Return [x, y] of the center of cell containing provided text 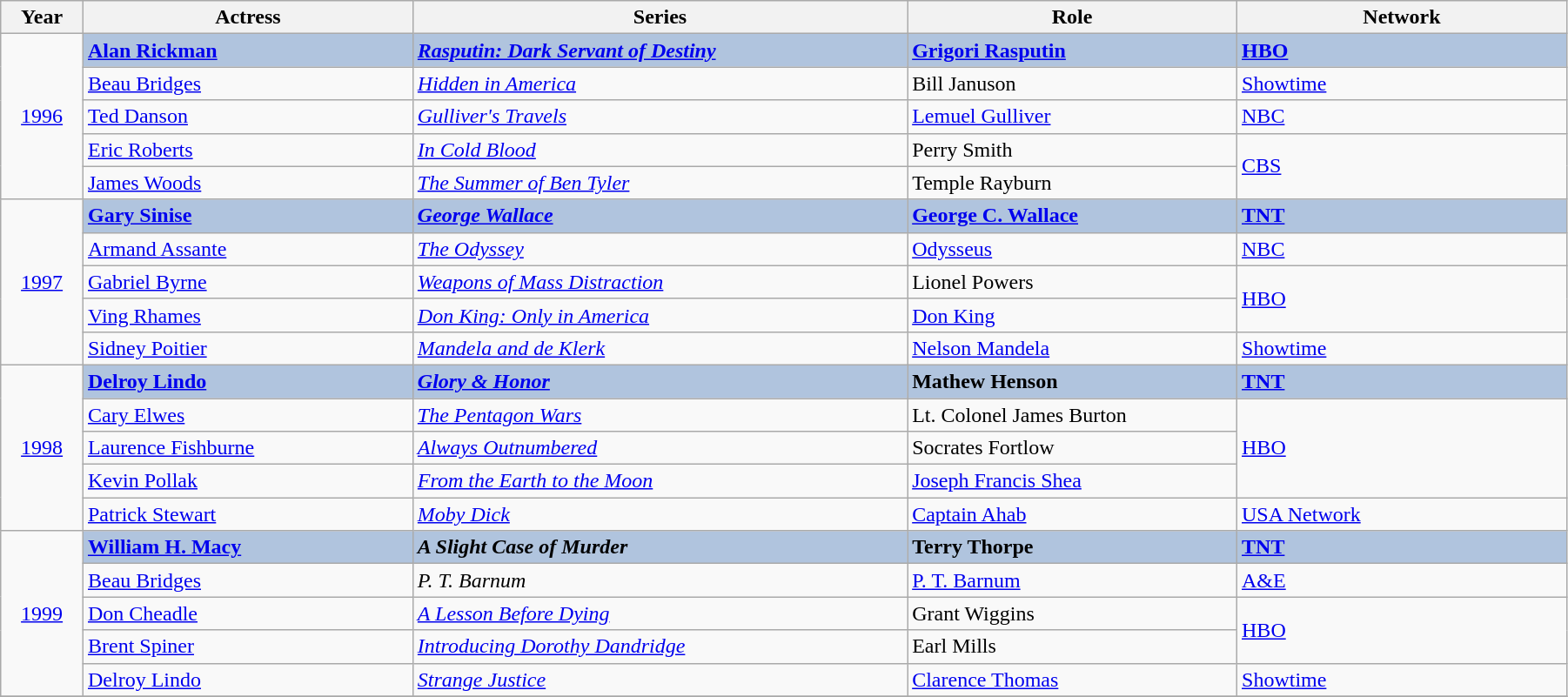
Perry Smith [1072, 150]
Sidney Poitier [247, 348]
Laurence Fishburne [247, 448]
1999 [42, 613]
The Pentagon Wars [660, 415]
Patrick Stewart [247, 514]
CBS [1403, 166]
Grant Wiggins [1072, 613]
Eric Roberts [247, 150]
Clarence Thomas [1072, 680]
Mathew Henson [1072, 381]
George Wallace [660, 216]
Network [1403, 17]
Role [1072, 17]
Don Cheadle [247, 613]
Weapons of Mass Distraction [660, 282]
Introducing Dorothy Dandridge [660, 647]
The Odyssey [660, 249]
USA Network [1403, 514]
Brent Spiner [247, 647]
Socrates Fortlow [1072, 448]
A&E [1403, 580]
In Cold Blood [660, 150]
Alan Rickman [247, 50]
Cary Elwes [247, 415]
Bill Januson [1072, 84]
1997 [42, 282]
Captain Ahab [1072, 514]
Strange Justice [660, 680]
Grigori Rasputin [1072, 50]
Lemuel Gulliver [1072, 117]
Terry Thorpe [1072, 547]
Always Outnumbered [660, 448]
Temple Rayburn [1072, 183]
Mandela and de Klerk [660, 348]
1996 [42, 117]
Don King: Only in America [660, 315]
Earl Mills [1072, 647]
Glory & Honor [660, 381]
Series [660, 17]
William H. Macy [247, 547]
Kevin Pollak [247, 481]
Gabriel Byrne [247, 282]
Odysseus [1072, 249]
George C. Wallace [1072, 216]
The Summer of Ben Tyler [660, 183]
Year [42, 17]
Ted Danson [247, 117]
A Slight Case of Murder [660, 547]
Rasputin: Dark Servant of Destiny [660, 50]
Lionel Powers [1072, 282]
From the Earth to the Moon [660, 481]
A Lesson Before Dying [660, 613]
Lt. Colonel James Burton [1072, 415]
Actress [247, 17]
Hidden in America [660, 84]
Gary Sinise [247, 216]
Nelson Mandela [1072, 348]
1998 [42, 447]
Armand Assante [247, 249]
Don King [1072, 315]
Moby Dick [660, 514]
Ving Rhames [247, 315]
James Woods [247, 183]
Gulliver's Travels [660, 117]
Joseph Francis Shea [1072, 481]
